Determine the [X, Y] coordinate at the center of the cell enclosing the given text.  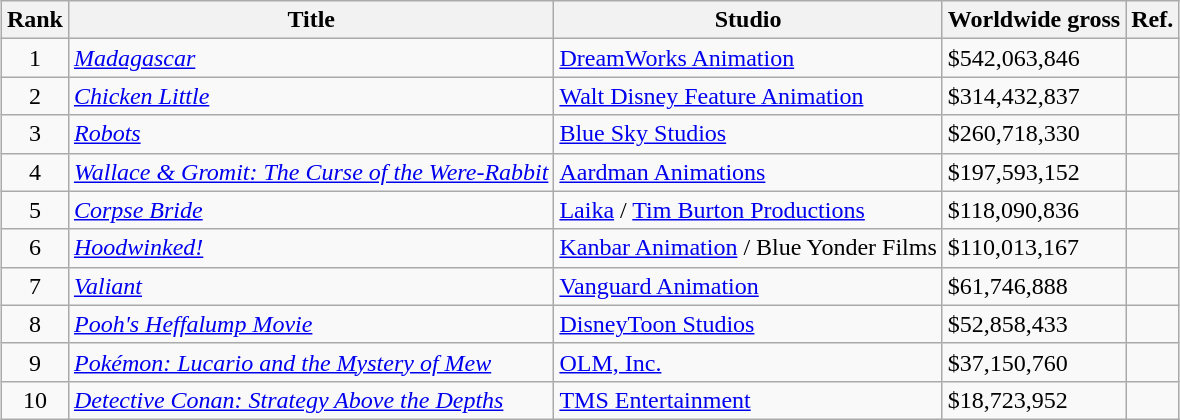
Worldwide gross [1034, 20]
5 [34, 210]
DreamWorks Animation [748, 58]
Detective Conan: Strategy Above the Depths [310, 400]
Studio [748, 20]
$18,723,952 [1034, 400]
DisneyToon Studios [748, 324]
7 [34, 286]
2 [34, 96]
$52,858,433 [1034, 324]
$110,013,167 [1034, 248]
Corpse Bride [310, 210]
Aardman Animations [748, 172]
$61,746,888 [1034, 286]
Pokémon: Lucario and the Mystery of Mew [310, 362]
$118,090,836 [1034, 210]
Blue Sky Studios [748, 134]
9 [34, 362]
$314,432,837 [1034, 96]
8 [34, 324]
Valiant [310, 286]
Title [310, 20]
Rank [34, 20]
Walt Disney Feature Animation [748, 96]
Chicken Little [310, 96]
TMS Entertainment [748, 400]
Kanbar Animation / Blue Yonder Films [748, 248]
$37,150,760 [1034, 362]
Vanguard Animation [748, 286]
1 [34, 58]
Ref. [1152, 20]
10 [34, 400]
OLM, Inc. [748, 362]
Madagascar [310, 58]
$260,718,330 [1034, 134]
Hoodwinked! [310, 248]
Wallace & Gromit: The Curse of the Were-Rabbit [310, 172]
3 [34, 134]
Robots [310, 134]
6 [34, 248]
$542,063,846 [1034, 58]
4 [34, 172]
$197,593,152 [1034, 172]
Laika / Tim Burton Productions [748, 210]
Pooh's Heffalump Movie [310, 324]
